Detect which cell encompasses the target text, then output its [x, y] center coordinate. 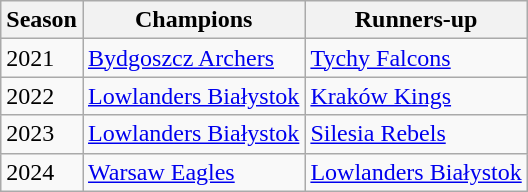
2024 [42, 172]
Season [42, 20]
2021 [42, 58]
Champions [193, 20]
Silesia Rebels [416, 134]
Kraków Kings [416, 96]
Runners-up [416, 20]
Tychy Falcons [416, 58]
Warsaw Eagles [193, 172]
Bydgoszcz Archers [193, 58]
2023 [42, 134]
2022 [42, 96]
